Extract the [X, Y] coordinate from the center of the cell holding the provided text.  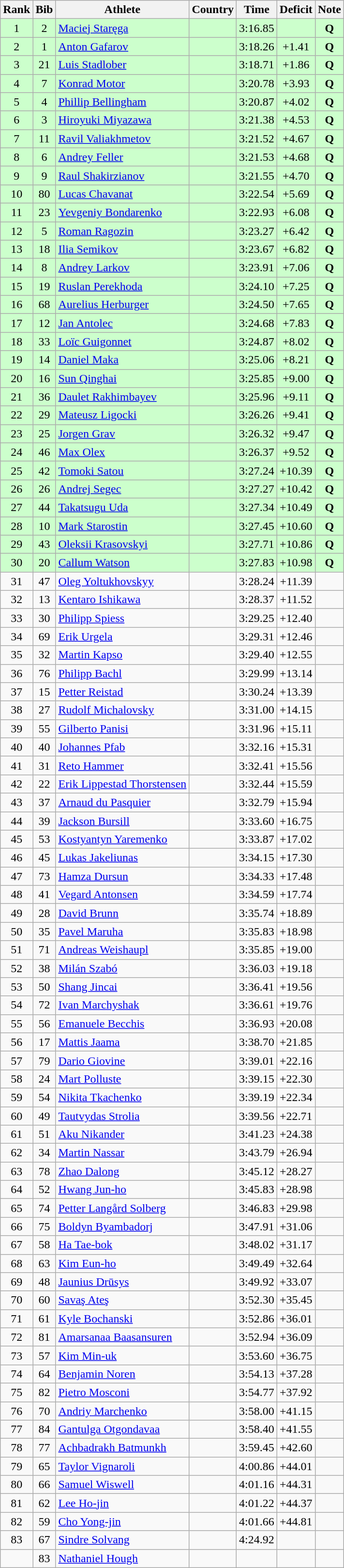
3:49.49 [257, 1263]
+41.15 [296, 1411]
3:38.70 [257, 1042]
3:29.31 [257, 637]
3:52.94 [257, 1337]
+13.39 [296, 692]
Cho Yong-jin [122, 1521]
Andrey Feller [122, 157]
+44.81 [296, 1521]
Jorgen Grav [122, 434]
3:20.87 [257, 102]
Ilia Semikov [122, 249]
3:28.37 [257, 600]
+4.70 [296, 175]
3:26.32 [257, 434]
Raul Shakirzianov [122, 175]
3:41.23 [257, 1134]
+11.52 [296, 600]
+31.06 [296, 1226]
3:31.00 [257, 710]
+7.83 [296, 323]
Max Olex [122, 452]
+33.07 [296, 1282]
3:21.38 [257, 120]
Arnaud du Pasquier [122, 802]
+5.69 [296, 194]
3:18.26 [257, 47]
Maciej Staręga [122, 28]
3:29.25 [257, 618]
+12.40 [296, 618]
3:47.91 [257, 1226]
Aurelius Herburger [122, 305]
3:25.06 [257, 360]
+22.71 [296, 1116]
3:22.93 [257, 212]
+4.02 [296, 102]
Samuel Wiswell [122, 1485]
3:16.85 [257, 28]
+24.38 [296, 1134]
Erik Lippestad Thorstensen [122, 784]
Kostyantyn Yaremenko [122, 839]
+18.98 [296, 931]
Bib [45, 10]
Philipp Bachl [122, 673]
Sindre Solvang [122, 1540]
3:59.45 [257, 1448]
+12.55 [296, 655]
Nathaniel Hough [122, 1558]
3:25.85 [257, 378]
+4.67 [296, 139]
+9.00 [296, 378]
3:23.67 [257, 249]
Pavel Maruha [122, 931]
Boldyn Byambadorj [122, 1226]
+9.41 [296, 415]
Emanuele Becchis [122, 1024]
84 [45, 1429]
3:53.60 [257, 1355]
Hwang Jun-ho [122, 1190]
3:54.13 [257, 1374]
3:27.45 [257, 526]
3:23.27 [257, 231]
+10.39 [296, 470]
+8.02 [296, 342]
Country [213, 10]
4:01.66 [257, 1521]
Mark Starostin [122, 526]
Martin Nassar [122, 1153]
+17.30 [296, 858]
+35.45 [296, 1300]
+29.98 [296, 1208]
David Brunn [122, 913]
3:54.77 [257, 1392]
4:24.92 [257, 1540]
+22.16 [296, 1060]
+19.76 [296, 1005]
4:01.16 [257, 1485]
3:22.54 [257, 194]
Loïc Guigonnet [122, 342]
3:58.40 [257, 1429]
Mart Polluste [122, 1079]
+4.68 [296, 157]
3:46.83 [257, 1208]
Amarsanaa Baasansuren [122, 1337]
Jan Antolec [122, 323]
3:39.56 [257, 1116]
Mattis Jaama [122, 1042]
Dario Giovine [122, 1060]
3:27.24 [257, 470]
Lucas Chavanat [122, 194]
3:31.96 [257, 729]
3:28.24 [257, 581]
Shang Jincai [122, 987]
Tomoki Satou [122, 470]
3:20.78 [257, 83]
+15.56 [296, 765]
+10.98 [296, 563]
3:39.19 [257, 1097]
3:34.15 [257, 858]
3:58.00 [257, 1411]
+6.42 [296, 231]
Daniel Maka [122, 360]
3:23.91 [257, 268]
Konrad Motor [122, 83]
4:01.22 [257, 1503]
3:39.15 [257, 1079]
+20.08 [296, 1024]
+6.08 [296, 212]
Daulet Rakhimbayev [122, 397]
3:29.40 [257, 655]
Deficit [296, 10]
3:24.10 [257, 286]
3:52.86 [257, 1319]
Petter Reistad [122, 692]
3:27.27 [257, 489]
Gilberto Panisi [122, 729]
3:45.83 [257, 1190]
3:33.60 [257, 821]
Rudolf Michalovsky [122, 710]
3:35.83 [257, 931]
+44.01 [296, 1466]
Kyle Bochanski [122, 1319]
Milán Szabó [122, 968]
3:26.37 [257, 452]
3:24.68 [257, 323]
+36.75 [296, 1355]
Roman Ragozin [122, 231]
+19.18 [296, 968]
3:30.24 [257, 692]
+26.94 [296, 1153]
+28.98 [296, 1190]
+1.41 [296, 47]
+4.53 [296, 120]
Johannes Pfab [122, 747]
+37.92 [296, 1392]
+28.27 [296, 1171]
3:34.59 [257, 895]
3:36.61 [257, 1005]
Athlete [122, 10]
3:27.83 [257, 563]
Vegard Antonsen [122, 895]
3:32.44 [257, 784]
3:27.71 [257, 544]
+10.49 [296, 507]
Mateusz Ligocki [122, 415]
+36.01 [296, 1319]
+3.93 [296, 83]
3:36.03 [257, 968]
Callum Watson [122, 563]
Reto Hammer [122, 765]
3:21.52 [257, 139]
Ruslan Perekhoda [122, 286]
Zhao Dalong [122, 1171]
+10.60 [296, 526]
Kentaro Ishikawa [122, 600]
+19.00 [296, 950]
+15.11 [296, 729]
4:00.86 [257, 1466]
3:32.79 [257, 802]
Gantulga Otgondavaa [122, 1429]
Ravil Valiakhmetov [122, 139]
3:21.55 [257, 175]
Kim Eun-ho [122, 1263]
3:32.41 [257, 765]
+41.55 [296, 1429]
3:49.92 [257, 1282]
+17.74 [296, 895]
Sun Qinghai [122, 378]
3:32.16 [257, 747]
3:18.71 [257, 65]
Phillip Bellingham [122, 102]
+10.42 [296, 489]
Lukas Jakeliunas [122, 858]
3:24.87 [257, 342]
Andrej Segec [122, 489]
+22.30 [296, 1079]
3:25.96 [257, 397]
Tautvydas Strolia [122, 1116]
+12.46 [296, 637]
Achbadrakh Batmunkh [122, 1448]
Takatsugu Uda [122, 507]
Petter Langård Solberg [122, 1208]
+9.47 [296, 434]
Andreas Weishaupl [122, 950]
Hiroyuki Miyazawa [122, 120]
+14.15 [296, 710]
Anton Gafarov [122, 47]
Jaunius Drūsys [122, 1282]
Benjamin Noren [122, 1374]
+10.86 [296, 544]
+44.31 [296, 1485]
+21.85 [296, 1042]
+31.17 [296, 1245]
+15.94 [296, 802]
Lee Ho-jin [122, 1503]
+11.39 [296, 581]
3:48.02 [257, 1245]
+9.11 [296, 397]
+8.21 [296, 360]
Luis Stadlober [122, 65]
+7.06 [296, 268]
+17.48 [296, 876]
3:39.01 [257, 1060]
+36.09 [296, 1337]
Andriy Marchenko [122, 1411]
Savaş Ateş [122, 1300]
Aku Nikander [122, 1134]
Ivan Marchyshak [122, 1005]
3:35.85 [257, 950]
3:27.34 [257, 507]
Kim Min-uk [122, 1355]
+19.56 [296, 987]
3:36.41 [257, 987]
Rank [16, 10]
Time [257, 10]
3:29.99 [257, 673]
Pietro Mosconi [122, 1392]
+15.59 [296, 784]
+9.52 [296, 452]
+15.31 [296, 747]
Andrey Larkov [122, 268]
3:24.50 [257, 305]
Jackson Bursill [122, 821]
3:21.53 [257, 157]
Nikita Tkachenko [122, 1097]
3:52.30 [257, 1300]
Philipp Spiess [122, 618]
3:26.26 [257, 415]
+44.37 [296, 1503]
3:33.87 [257, 839]
Yevgeniy Bondarenko [122, 212]
+22.34 [296, 1097]
3:36.93 [257, 1024]
+13.14 [296, 673]
+1.86 [296, 65]
Oleg Yoltukhovskyy [122, 581]
+7.25 [296, 286]
Ha Tae-bok [122, 1245]
3:34.33 [257, 876]
3:35.74 [257, 913]
Martin Kapso [122, 655]
Oleksii Krasovskyi [122, 544]
+18.89 [296, 913]
3:43.79 [257, 1153]
Note [329, 10]
+6.82 [296, 249]
Erik Urgela [122, 637]
3:45.12 [257, 1171]
+32.64 [296, 1263]
+16.75 [296, 821]
+37.28 [296, 1374]
+17.02 [296, 839]
+42.60 [296, 1448]
+7.65 [296, 305]
Hamza Dursun [122, 876]
Taylor Vignaroli [122, 1466]
